Return [X, Y] of the center of cell containing provided text 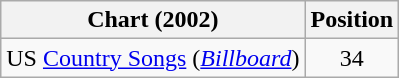
US Country Songs (Billboard) [153, 58]
34 [352, 58]
Position [352, 20]
Chart (2002) [153, 20]
